Provide the [x, y] coordinate of the cell's center where the given text is located.  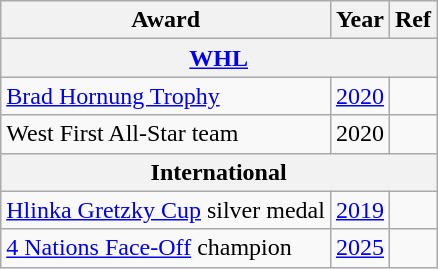
Brad Hornung Trophy [166, 96]
Year [360, 20]
4 Nations Face-Off champion [166, 248]
2019 [360, 210]
West First All-Star team [166, 134]
WHL [219, 58]
Ref [412, 20]
International [219, 172]
Hlinka Gretzky Cup silver medal [166, 210]
2025 [360, 248]
Award [166, 20]
